For the text-containing cell, return its midpoint in [X, Y] coordinate format. 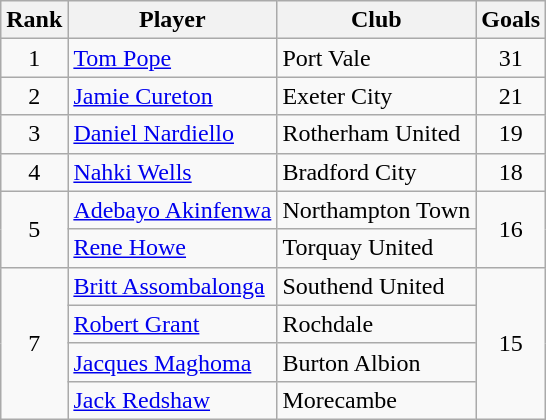
Jack Redshaw [172, 400]
Robert Grant [172, 324]
Rochdale [376, 324]
Tom Pope [172, 58]
Goals [511, 20]
16 [511, 229]
Jamie Cureton [172, 96]
Club [376, 20]
Northampton Town [376, 210]
5 [34, 229]
1 [34, 58]
18 [511, 172]
3 [34, 134]
21 [511, 96]
2 [34, 96]
Jacques Maghoma [172, 362]
Nahki Wells [172, 172]
Exeter City [376, 96]
Daniel Nardiello [172, 134]
Southend United [376, 286]
Port Vale [376, 58]
4 [34, 172]
Rank [34, 20]
31 [511, 58]
15 [511, 343]
Burton Albion [376, 362]
19 [511, 134]
Adebayo Akinfenwa [172, 210]
Bradford City [376, 172]
Player [172, 20]
Rene Howe [172, 248]
Torquay United [376, 248]
Britt Assombalonga [172, 286]
Morecambe [376, 400]
Rotherham United [376, 134]
7 [34, 343]
